Detect which cell encompasses the target text, then output its (x, y) center coordinate. 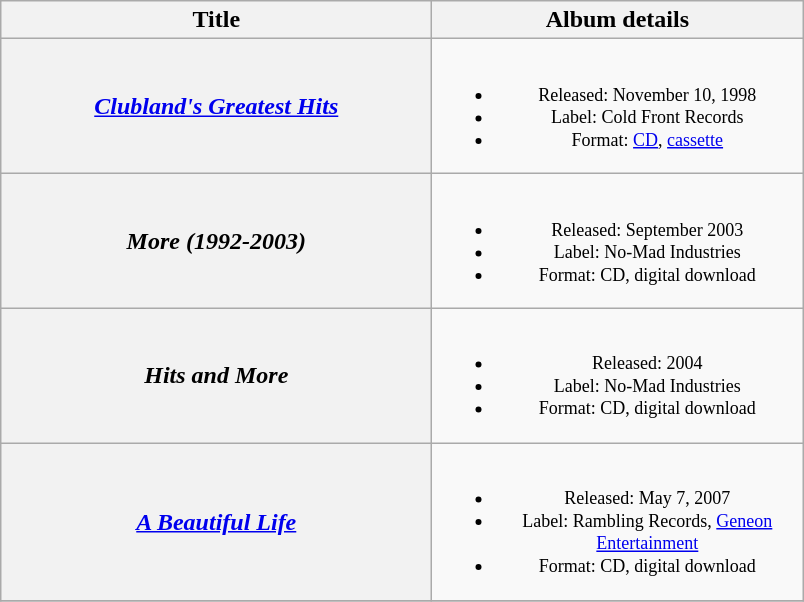
Title (216, 20)
Album details (618, 20)
More (1992-2003) (216, 240)
Clubland's Greatest Hits (216, 106)
A Beautiful Life (216, 522)
Hits and More (216, 376)
Released: 2004Label: No-Mad IndustriesFormat: CD, digital download (618, 376)
Released: May 7, 2007Label: Rambling Records, Geneon EntertainmentFormat: CD, digital download (618, 522)
Released: September 2003Label: No-Mad IndustriesFormat: CD, digital download (618, 240)
Released: November 10, 1998Label: Cold Front RecordsFormat: CD, cassette (618, 106)
